Extract the (X, Y) coordinate from the center of the cell holding the provided text.  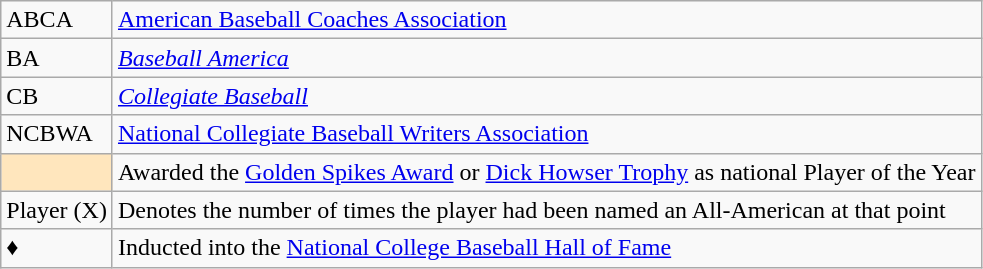
ABCA (57, 20)
National Collegiate Baseball Writers Association (546, 134)
Awarded the Golden Spikes Award or Dick Howser Trophy as national Player of the Year (546, 172)
♦ (57, 248)
Collegiate Baseball (546, 96)
NCBWA (57, 134)
Inducted into the National College Baseball Hall of Fame (546, 248)
Player (X) (57, 210)
Baseball America (546, 58)
CB (57, 96)
Denotes the number of times the player had been named an All-American at that point (546, 210)
BA (57, 58)
American Baseball Coaches Association (546, 20)
